Return (X, Y) of the center of cell containing provided text 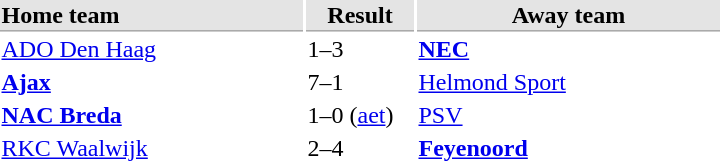
NEC (568, 49)
7–1 (360, 83)
1–3 (360, 49)
NAC Breda (152, 115)
Helmond Sport (568, 83)
Home team (152, 16)
Away team (568, 16)
Result (360, 16)
Ajax (152, 83)
ADO Den Haag (152, 49)
1–0 (aet) (360, 115)
PSV (568, 115)
